Pinpoint the cell where the given text exists, returning its (x, y) midpoint coordinate. 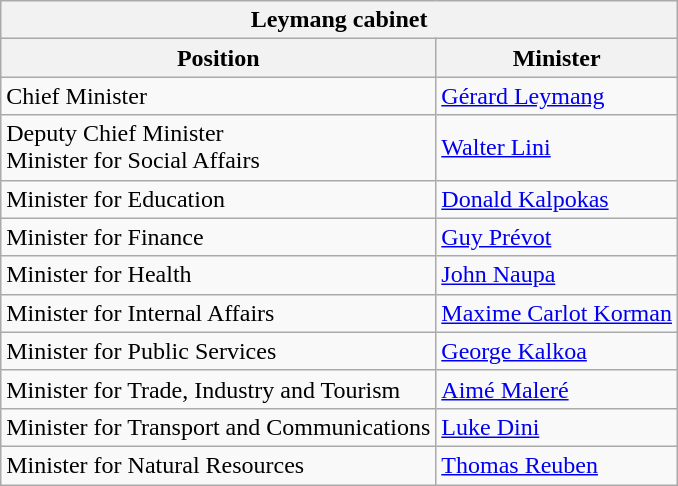
Thomas Reuben (557, 465)
Minister for Internal Affairs (218, 313)
John Naupa (557, 275)
Guy Prévot (557, 237)
Deputy Chief MinisterMinister for Social Affairs (218, 148)
Minister for Health (218, 275)
Minister for Public Services (218, 351)
Minister (557, 58)
Minister for Transport and Communications (218, 427)
Donald Kalpokas (557, 199)
Minister for Natural Resources (218, 465)
Minister for Trade, Industry and Tourism (218, 389)
Luke Dini (557, 427)
Gérard Leymang (557, 96)
Walter Lini (557, 148)
George Kalkoa (557, 351)
Leymang cabinet (340, 20)
Minister for Finance (218, 237)
Position (218, 58)
Aimé Maleré (557, 389)
Minister for Education (218, 199)
Chief Minister (218, 96)
Maxime Carlot Korman (557, 313)
